Capture the cell that displays the provided text and extract its (x, y) central coordinate. 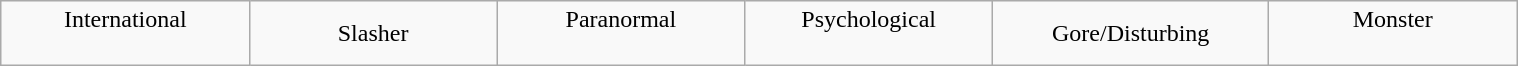
Paranormal (621, 34)
International (125, 34)
Slasher (373, 34)
Gore/Disturbing (1131, 34)
Monster (1393, 34)
Psychological (869, 34)
